Return the [x, y] coordinate for the center point of the cell that contains the specified text.  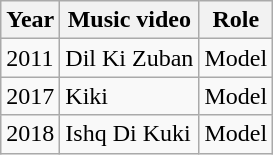
Ishq Di Kuki [130, 134]
Dil Ki Zuban [130, 58]
Kiki [130, 96]
2011 [30, 58]
Role [236, 20]
Year [30, 20]
Music video [130, 20]
2018 [30, 134]
2017 [30, 96]
